Provide the (X, Y) coordinate of the cell's center where the given text is located.  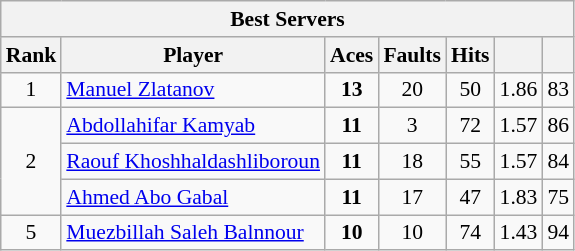
55 (470, 162)
Raouf Khoshhaldashliboroun (193, 162)
47 (470, 197)
83 (558, 90)
18 (412, 162)
Abdollahifar Kamyab (193, 126)
Hits (470, 55)
75 (558, 197)
1.86 (519, 90)
94 (558, 233)
3 (412, 126)
1.83 (519, 197)
20 (412, 90)
5 (32, 233)
Faults (412, 55)
84 (558, 162)
Muezbillah Saleh Balnnour (193, 233)
1.43 (519, 233)
1 (32, 90)
Aces (352, 55)
Rank (32, 55)
86 (558, 126)
50 (470, 90)
72 (470, 126)
17 (412, 197)
Manuel Zlatanov (193, 90)
Player (193, 55)
2 (32, 162)
13 (352, 90)
Ahmed Abo Gabal (193, 197)
Best Servers (288, 19)
74 (470, 233)
